Determine the [x, y] coordinate at the center of the cell enclosing the given text.  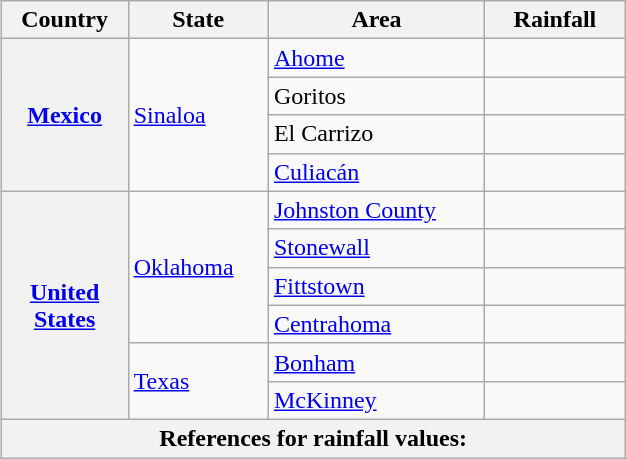
Johnston County [376, 210]
Bonham [376, 362]
Sinaloa [198, 115]
United States [64, 305]
Culiacán [376, 172]
Oklahoma [198, 267]
Centrahoma [376, 324]
Fittstown [376, 286]
Ahome [376, 58]
McKinney [376, 400]
Area [376, 20]
Country [64, 20]
Texas [198, 381]
References for rainfall values: [313, 438]
El Carrizo [376, 134]
Rainfall [556, 20]
State [198, 20]
Goritos [376, 96]
Mexico [64, 115]
Stonewall [376, 248]
